Capture the cell that displays the provided text and extract its (x, y) central coordinate. 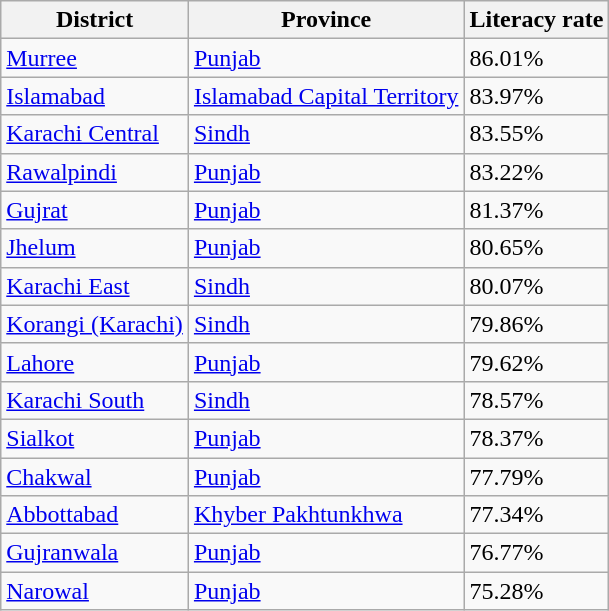
83.55% (536, 134)
76.77% (536, 553)
81.37% (536, 210)
Murree (95, 58)
Abbottabad (95, 515)
Karachi South (95, 400)
Gujrat (95, 210)
Narowal (95, 591)
78.37% (536, 438)
Khyber Pakhtunkhwa (326, 515)
Islamabad Capital Territory (326, 96)
Karachi East (95, 286)
77.79% (536, 477)
Korangi (Karachi) (95, 324)
Jhelum (95, 248)
78.57% (536, 400)
79.62% (536, 362)
Karachi Central (95, 134)
77.34% (536, 515)
Rawalpindi (95, 172)
Gujranwala (95, 553)
80.07% (536, 286)
86.01% (536, 58)
80.65% (536, 248)
Literacy rate (536, 20)
Chakwal (95, 477)
Province (326, 20)
Islamabad (95, 96)
79.86% (536, 324)
83.22% (536, 172)
83.97% (536, 96)
District (95, 20)
Lahore (95, 362)
Sialkot (95, 438)
75.28% (536, 591)
